Provide the (x, y) coordinate of the cell's center where the given text is located.  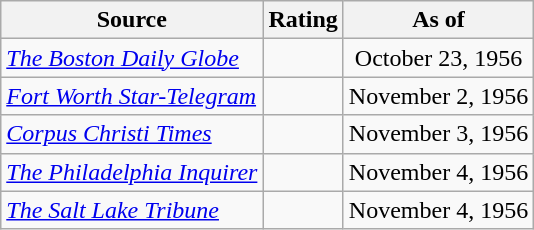
November 3, 1956 (438, 134)
The Philadelphia Inquirer (132, 172)
Source (132, 20)
October 23, 1956 (438, 58)
As of (438, 20)
Corpus Christi Times (132, 134)
The Salt Lake Tribune (132, 210)
Fort Worth Star-Telegram (132, 96)
Rating (303, 20)
November 2, 1956 (438, 96)
The Boston Daily Globe (132, 58)
